Detect which cell encompasses the target text, then output its [x, y] center coordinate. 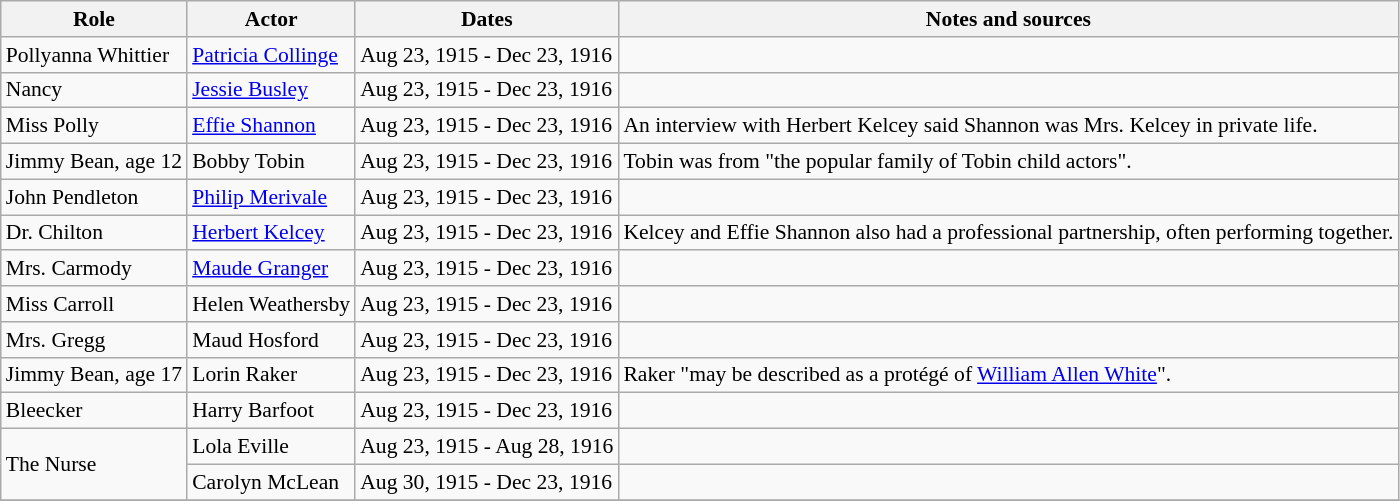
Miss Carroll [94, 304]
An interview with Herbert Kelcey said Shannon was Mrs. Kelcey in private life. [1008, 126]
Raker "may be described as a protégé of William Allen White". [1008, 375]
Aug 23, 1915 - Aug 28, 1916 [486, 447]
Maude Granger [271, 269]
Maud Hosford [271, 340]
Jessie Busley [271, 90]
Patricia Collinge [271, 55]
Mrs. Gregg [94, 340]
Jimmy Bean, age 17 [94, 375]
Herbert Kelcey [271, 233]
Dr. Chilton [94, 233]
Lola Eville [271, 447]
The Nurse [94, 464]
Lorin Raker [271, 375]
Carolyn McLean [271, 482]
Effie Shannon [271, 126]
Tobin was from "the popular family of Tobin child actors". [1008, 162]
Helen Weathersby [271, 304]
Role [94, 19]
John Pendleton [94, 197]
Nancy [94, 90]
Pollyanna Whittier [94, 55]
Mrs. Carmody [94, 269]
Miss Polly [94, 126]
Aug 30, 1915 - Dec 23, 1916 [486, 482]
Jimmy Bean, age 12 [94, 162]
Philip Merivale [271, 197]
Harry Barfoot [271, 411]
Kelcey and Effie Shannon also had a professional partnership, often performing together. [1008, 233]
Actor [271, 19]
Bleecker [94, 411]
Notes and sources [1008, 19]
Bobby Tobin [271, 162]
Dates [486, 19]
